Scan for the cell matching the given text and deliver its [x, y] coordinate at center. 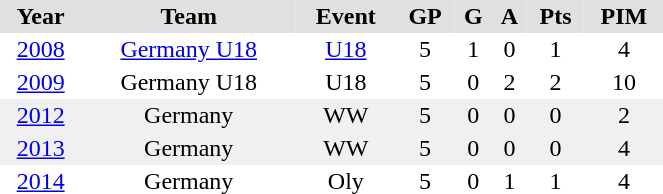
Team [188, 16]
Year [40, 16]
2013 [40, 148]
2009 [40, 82]
Pts [556, 16]
GP [424, 16]
PIM [624, 16]
A [510, 16]
10 [624, 82]
Event [346, 16]
G [474, 16]
2008 [40, 50]
2012 [40, 116]
